From the cell containing the given text, extract its center point as (x, y) coordinate. 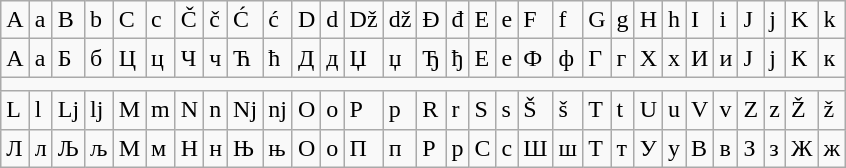
р (458, 148)
o (332, 110)
U (648, 110)
Ј (751, 58)
S (482, 110)
И (700, 58)
г (622, 58)
T (597, 110)
Ђ (432, 58)
у (674, 148)
ž (832, 110)
P (364, 110)
п (400, 148)
Њ (246, 148)
Lj (68, 110)
с (507, 148)
z (775, 110)
n (216, 110)
Ц (129, 58)
М (129, 148)
т (622, 148)
Ć (246, 20)
л (40, 148)
đ (458, 20)
č (216, 20)
ч (216, 58)
м (161, 148)
O (306, 110)
g (622, 20)
H (648, 20)
е (507, 58)
ј (775, 58)
d (332, 20)
Ф (536, 58)
У (648, 148)
dž (400, 20)
Л (15, 148)
ш (568, 148)
f (568, 20)
s (507, 110)
Е (482, 58)
e (507, 20)
N (189, 110)
Z (751, 110)
b (100, 20)
Ч (189, 58)
Ž (802, 110)
О (306, 148)
h (674, 20)
С (482, 148)
и (726, 58)
а (40, 58)
З (751, 148)
х (674, 58)
I (700, 20)
t (622, 110)
l (40, 110)
F (536, 20)
p (400, 110)
Р (432, 148)
š (568, 110)
Ш (536, 148)
Б (68, 58)
J (751, 20)
з (775, 148)
Г (597, 58)
к (832, 58)
П (364, 148)
u (674, 110)
ђ (458, 58)
Д (306, 58)
V (700, 110)
k (832, 20)
ц (161, 58)
в (726, 148)
њ (278, 148)
C (129, 20)
i (726, 20)
љ (100, 148)
lj (100, 110)
G (597, 20)
c (161, 20)
L (15, 110)
К (802, 58)
R (432, 110)
D (306, 20)
Џ (364, 58)
Dž (364, 20)
ф (568, 58)
a (40, 20)
B (68, 20)
K (802, 20)
Nj (246, 110)
ć (278, 20)
m (161, 110)
Č (189, 20)
Š (536, 110)
ж (832, 148)
Љ (68, 148)
Н (189, 148)
Х (648, 58)
В (700, 148)
џ (400, 58)
Т (597, 148)
о (332, 148)
ћ (278, 58)
r (458, 110)
E (482, 20)
Ћ (246, 58)
б (100, 58)
н (216, 148)
A (15, 20)
Đ (432, 20)
j (775, 20)
д (332, 58)
А (15, 58)
M (129, 110)
Ж (802, 148)
v (726, 110)
nj (278, 110)
